Search for the cell housing the specified text and yield its (X, Y) center coordinate. 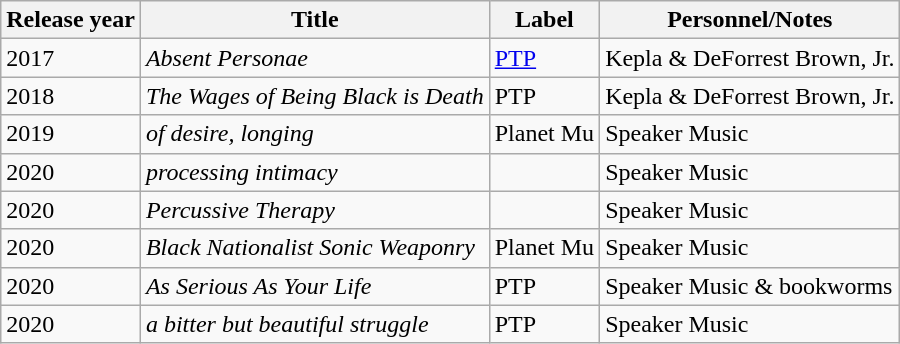
As Serious As Your Life (314, 286)
Black Nationalist Sonic Weaponry (314, 248)
Absent Personae (314, 58)
Title (314, 20)
2017 (71, 58)
Release year (71, 20)
Label (544, 20)
processing intimacy (314, 172)
Personnel/Notes (750, 20)
The Wages of Being Black is Death (314, 96)
of desire, longing (314, 134)
Speaker Music & bookworms (750, 286)
2018 (71, 96)
a bitter but beautiful struggle (314, 324)
Percussive Therapy (314, 210)
2019 (71, 134)
